Provide the [x, y] coordinate of the cell's center where the given text is located.  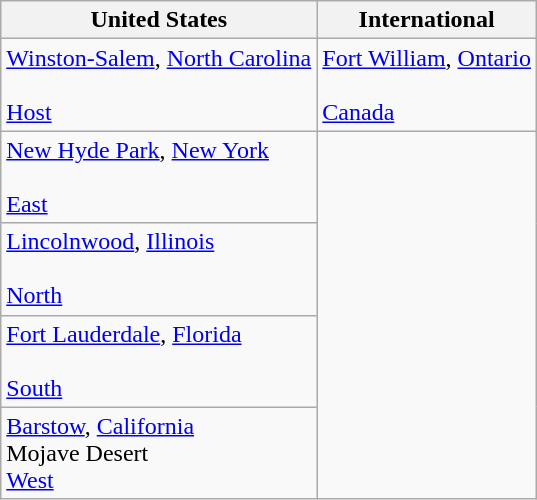
International [427, 20]
Lincolnwood, IllinoisNorth [159, 269]
United States [159, 20]
Fort Lauderdale, FloridaSouth [159, 361]
Fort William, OntarioCanada [427, 85]
Barstow, CaliforniaMojave DesertWest [159, 453]
New Hyde Park, New YorkEast [159, 177]
Winston-Salem, North CarolinaHost [159, 85]
